Locate the cell with the specified text and output its (X, Y) center coordinate. 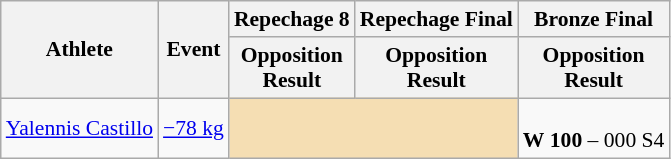
Event (194, 50)
W 100 – 000 S4 (594, 128)
Athlete (80, 50)
Bronze Final (594, 19)
−78 kg (194, 128)
Yalennis Castillo (80, 128)
Repechage 8 (292, 19)
Repechage Final (436, 19)
